Return (X, Y) of the center of cell containing provided text 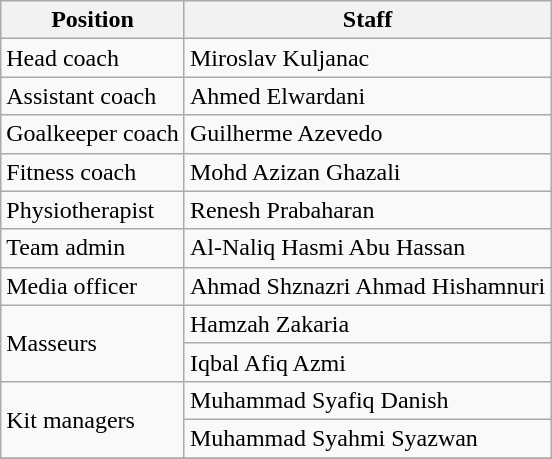
Renesh Prabaharan (367, 210)
Goalkeeper coach (93, 134)
Guilherme Azevedo (367, 134)
Al-Naliq Hasmi Abu Hassan (367, 248)
Muhammad Syafiq Danish (367, 400)
Ahmed Elwardani (367, 96)
Hamzah Zakaria (367, 324)
Physiotherapist (93, 210)
Ahmad Shznazri Ahmad Hishamnuri (367, 286)
Fitness coach (93, 172)
Kit managers (93, 419)
Muhammad Syahmi Syazwan (367, 438)
Staff (367, 20)
Assistant coach (93, 96)
Team admin (93, 248)
Head coach (93, 58)
Miroslav Kuljanac (367, 58)
Position (93, 20)
Iqbal Afiq Azmi (367, 362)
Mohd Azizan Ghazali (367, 172)
Media officer (93, 286)
Masseurs (93, 343)
